Pinpoint the cell where the given text exists, returning its [x, y] midpoint coordinate. 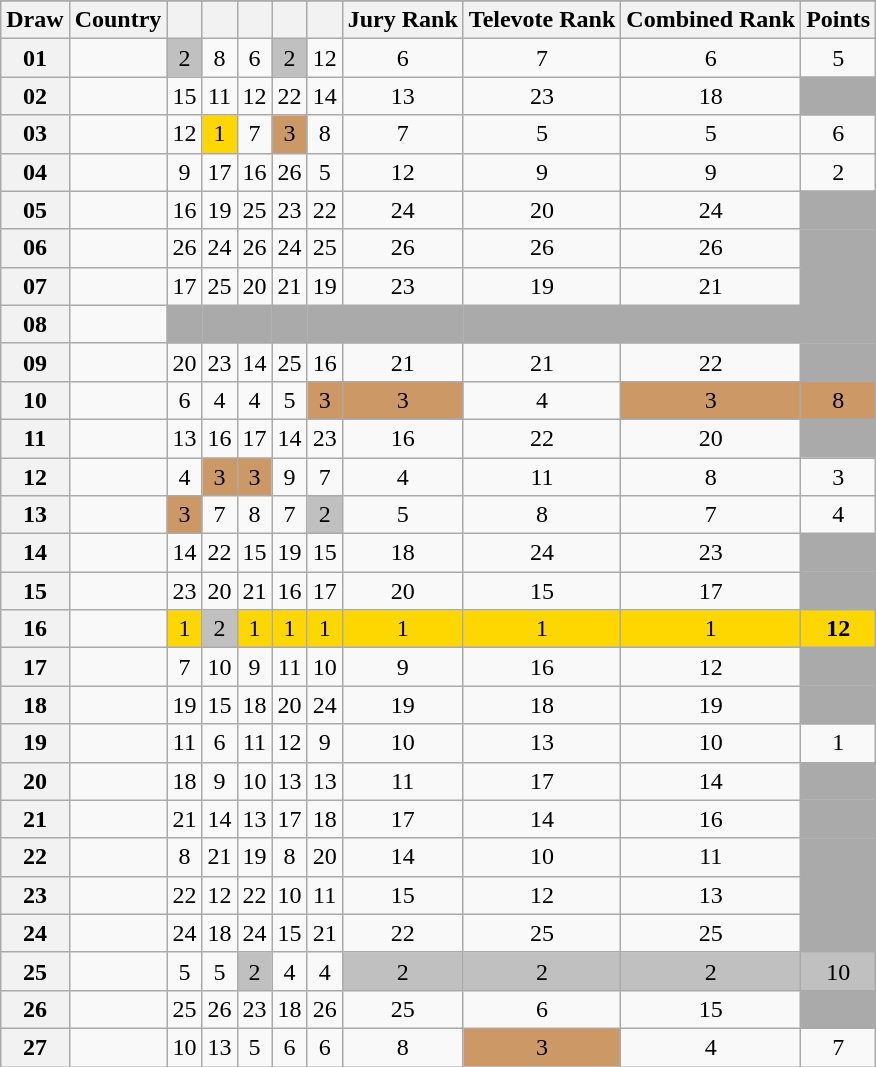
07 [35, 286]
Jury Rank [402, 20]
Points [838, 20]
Country [118, 20]
Draw [35, 20]
05 [35, 210]
Televote Rank [542, 20]
09 [35, 362]
02 [35, 96]
08 [35, 324]
04 [35, 172]
03 [35, 134]
06 [35, 248]
01 [35, 58]
27 [35, 1047]
Combined Rank [711, 20]
